Scan for the cell matching the given text and deliver its (X, Y) coordinate at center. 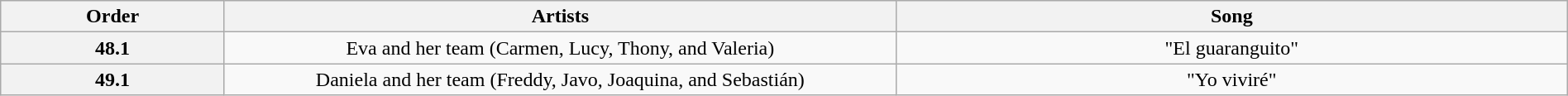
48.1 (112, 48)
49.1 (112, 79)
Eva and her team (Carmen, Lucy, Thony, and Valeria) (560, 48)
Daniela and her team (Freddy, Javo, Joaquina, and Sebastián) (560, 79)
Order (112, 17)
"Yo viviré" (1231, 79)
"El guaranguito" (1231, 48)
Song (1231, 17)
Artists (560, 17)
